Extract the [X, Y] coordinate from the center of the cell holding the provided text.  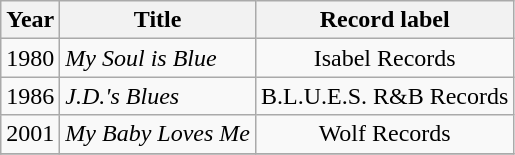
J.D.'s Blues [158, 96]
Isabel Records [384, 58]
My Soul is Blue [158, 58]
2001 [30, 134]
Year [30, 20]
B.L.U.E.S. R&B Records [384, 96]
1980 [30, 58]
1986 [30, 96]
Wolf Records [384, 134]
Title [158, 20]
My Baby Loves Me [158, 134]
Record label [384, 20]
